Pinpoint the cell where the given text exists, returning its (X, Y) midpoint coordinate. 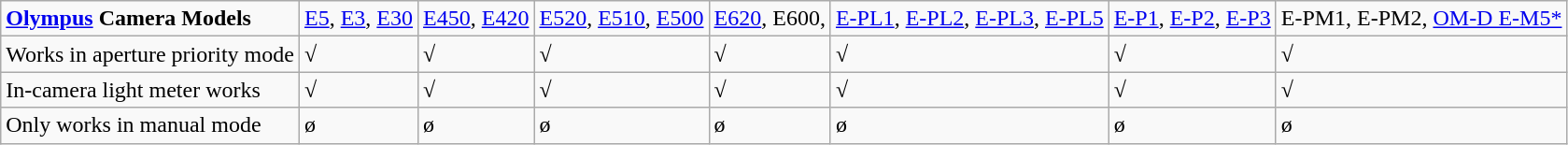
E5, E3, E30 (359, 19)
In-camera light meter works (150, 90)
Olympus Camera Models (150, 19)
E-PL1, E-PL2, E-PL3, E-PL5 (969, 19)
E520, E510, E500 (622, 19)
Only works in manual mode (150, 125)
E-P1, E-P2, E-P3 (1192, 19)
Works in aperture priority mode (150, 54)
E-PM1, E-PM2, OM-D E-M5* (1421, 19)
E450, E420 (476, 19)
E620, E600, (770, 19)
